From the cell containing the given text, extract its center point as (X, Y) coordinate. 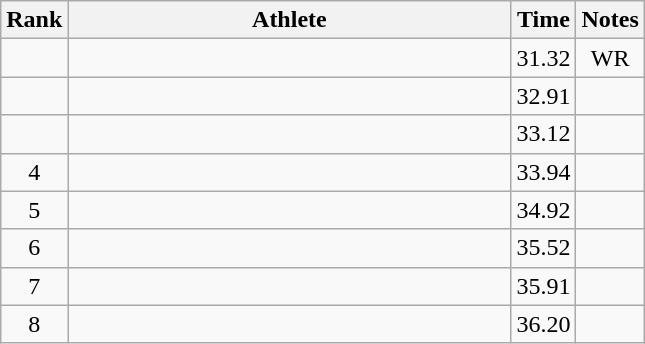
35.91 (544, 286)
8 (34, 324)
6 (34, 248)
32.91 (544, 96)
Rank (34, 20)
WR (610, 58)
4 (34, 172)
Athlete (290, 20)
Notes (610, 20)
34.92 (544, 210)
Time (544, 20)
35.52 (544, 248)
5 (34, 210)
33.94 (544, 172)
36.20 (544, 324)
31.32 (544, 58)
7 (34, 286)
33.12 (544, 134)
